From the cell containing the given text, extract its center point as (X, Y) coordinate. 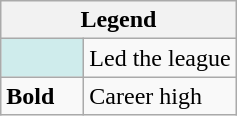
Bold (42, 96)
Legend (118, 20)
Led the league (160, 58)
Career high (160, 96)
